Provide the [X, Y] coordinate of the cell's center where the given text is located.  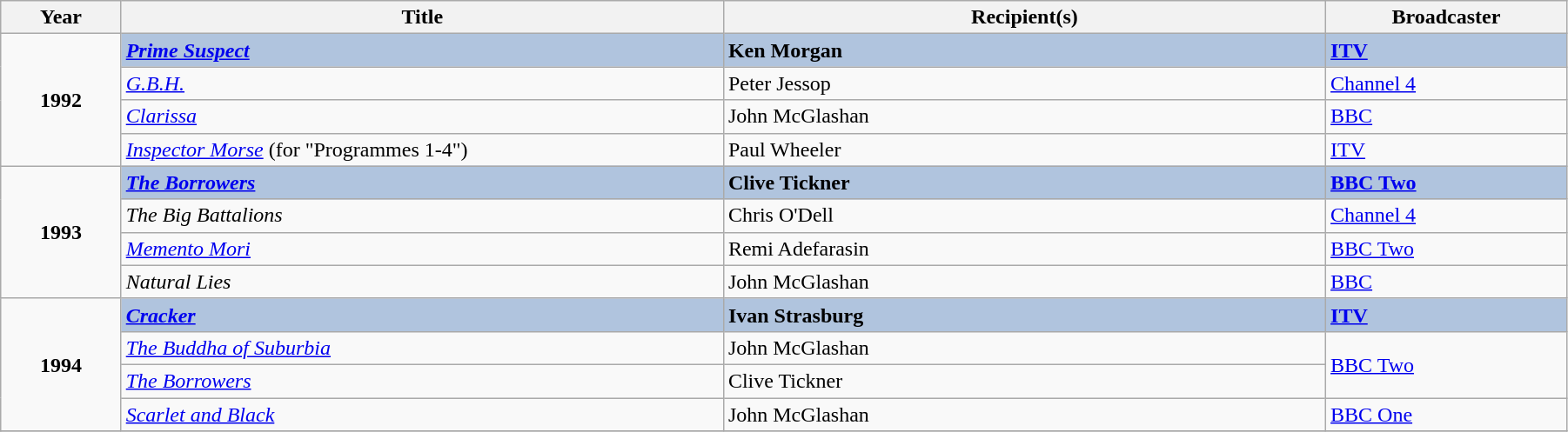
Ken Morgan [1024, 50]
1993 [61, 232]
Ivan Strasburg [1024, 315]
1994 [61, 364]
Clarissa [422, 116]
Year [61, 17]
Memento Mori [422, 249]
Prime Suspect [422, 50]
Paul Wheeler [1024, 150]
Cracker [422, 315]
BBC One [1446, 415]
Chris O'Dell [1024, 216]
The Buddha of Suburbia [422, 348]
Peter Jessop [1024, 83]
Title [422, 17]
Inspector Morse (for "Programmes 1-4") [422, 150]
1992 [61, 100]
Recipient(s) [1024, 17]
Scarlet and Black [422, 415]
Broadcaster [1446, 17]
Remi Adefarasin [1024, 249]
G.B.H. [422, 83]
The Big Battalions [422, 216]
Natural Lies [422, 282]
